Determine the [X, Y] coordinate at the center of the cell enclosing the given text.  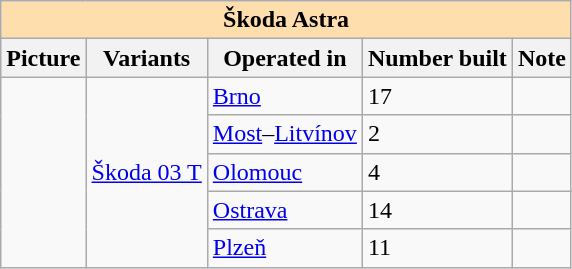
Ostrava [284, 210]
Operated in [284, 58]
Brno [284, 96]
Variants [146, 58]
2 [437, 134]
17 [437, 96]
Olomouc [284, 172]
Škoda 03 T [146, 172]
Plzeň [284, 248]
11 [437, 248]
Most–Litvínov [284, 134]
Number built [437, 58]
Picture [44, 58]
Škoda Astra [286, 20]
14 [437, 210]
Note [542, 58]
4 [437, 172]
